Determine the (X, Y) coordinate at the center of the cell enclosing the given text.  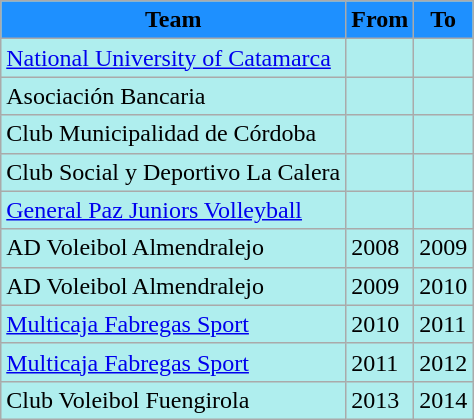
2013 (380, 400)
To (444, 20)
2008 (380, 248)
Asociación Bancaria (174, 96)
From (380, 20)
Team (174, 20)
Club Voleibol Fuengirola (174, 400)
Club Social y Deportivo La Calera (174, 172)
Club Municipalidad de Córdoba (174, 134)
General Paz Juniors Volleyball (174, 210)
2014 (444, 400)
2012 (444, 362)
National University of Catamarca (174, 58)
